Scan for the cell matching the given text and deliver its [X, Y] coordinate at center. 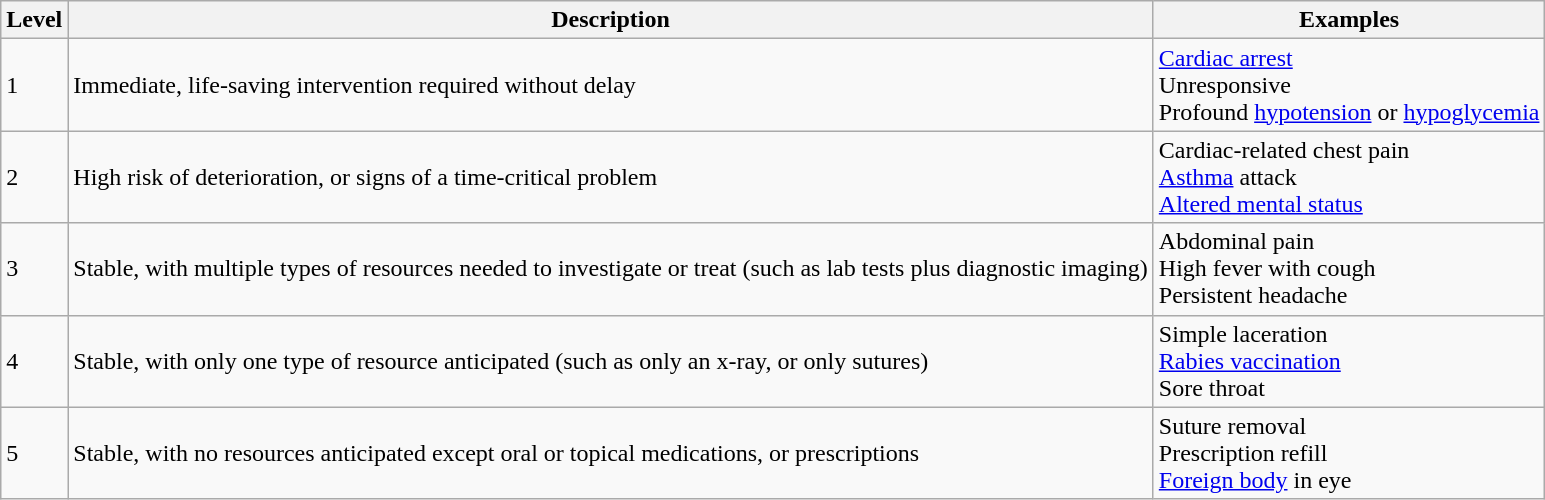
Level [34, 20]
1 [34, 85]
5 [34, 453]
4 [34, 361]
Description [610, 20]
3 [34, 269]
Cardiac arrestUnresponsiveProfound hypotension or hypoglycemia [1349, 85]
Immediate, life-saving intervention required without delay [610, 85]
Simple lacerationRabies vaccinationSore throat [1349, 361]
Stable, with multiple types of resources needed to investigate or treat (such as lab tests plus diagnostic imaging) [610, 269]
Stable, with no resources anticipated except oral or topical medications, or prescriptions [610, 453]
Stable, with only one type of resource anticipated (such as only an x-ray, or only sutures) [610, 361]
Abdominal painHigh fever with coughPersistent headache [1349, 269]
Cardiac-related chest painAsthma attackAltered mental status [1349, 177]
Suture removalPrescription refillForeign body in eye [1349, 453]
2 [34, 177]
Examples [1349, 20]
High risk of deterioration, or signs of a time-critical problem [610, 177]
